Detect which cell encompasses the target text, then output its (x, y) center coordinate. 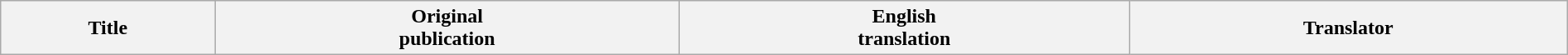
Translator (1348, 28)
Originalpublication (447, 28)
Title (108, 28)
Englishtranslation (904, 28)
